Search for the cell housing the specified text and yield its (x, y) center coordinate. 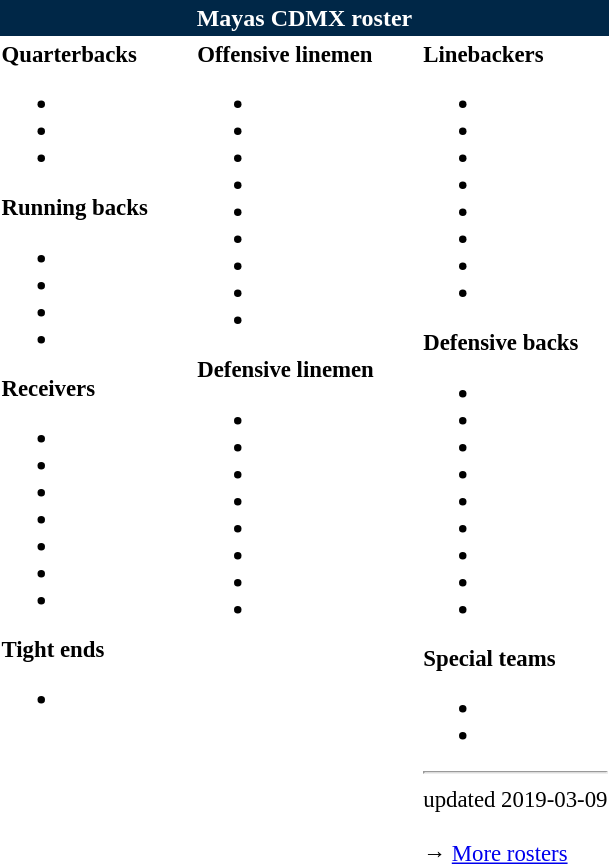
Mayas CDMX roster (304, 18)
